Locate the cell with the specified text and output its [x, y] center coordinate. 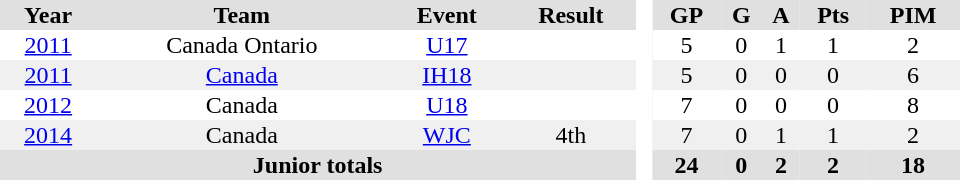
Junior totals [318, 165]
A [781, 15]
U17 [446, 45]
6 [913, 75]
Pts [833, 15]
Year [48, 15]
24 [686, 165]
8 [913, 105]
GP [686, 15]
4th [570, 135]
2014 [48, 135]
U18 [446, 105]
IH18 [446, 75]
18 [913, 165]
Canada Ontario [242, 45]
G [742, 15]
Result [570, 15]
PIM [913, 15]
WJC [446, 135]
Team [242, 15]
2012 [48, 105]
Event [446, 15]
